Determine the (X, Y) coordinate at the center of the cell enclosing the given text.  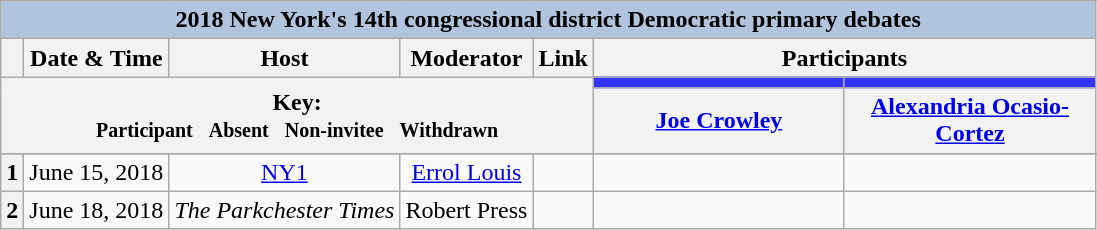
June 18, 2018 (96, 210)
1 (12, 172)
Robert Press (466, 210)
Host (284, 58)
Date & Time (96, 58)
Key: Participant Absent Non-invitee Withdrawn (298, 115)
Moderator (466, 58)
2018 New York's 14th congressional district Democratic primary debates (548, 20)
NY1 (284, 172)
Alexandria Ocasio-Cortez (970, 120)
June 15, 2018 (96, 172)
Joe Crowley (718, 120)
Participants (844, 58)
Link (563, 58)
2 (12, 210)
The Parkchester Times (284, 210)
Errol Louis (466, 172)
